Extract the (x, y) coordinate from the center of the cell holding the provided text.  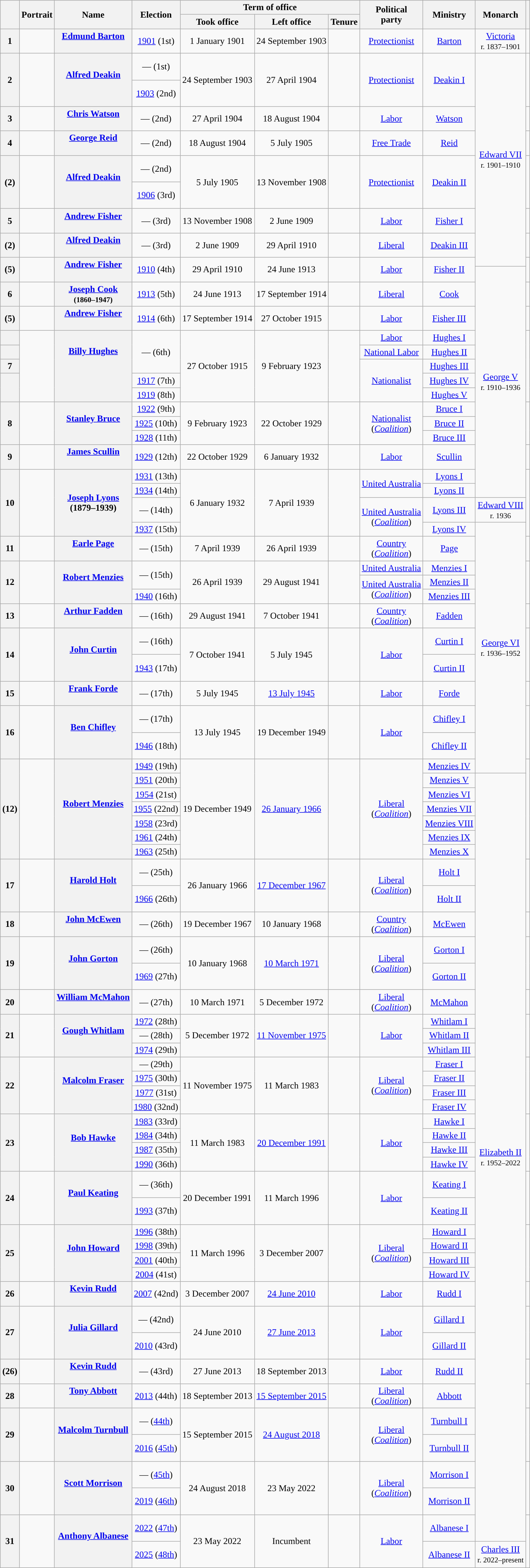
1931 (13th) (156, 476)
1 (10, 41)
Free Trade (392, 143)
22 (10, 1085)
Gillard II (449, 1346)
Gough Whitlam (93, 1036)
20 (10, 1002)
Charles IIIr. 2022–present (500, 1555)
Hughes II (449, 352)
4 (10, 143)
Turnbull II (449, 1448)
1949 (19th) (156, 766)
8 (10, 423)
James Scullin (93, 457)
Hawke IV (449, 1164)
5 (10, 220)
1996 (38th) (156, 1232)
Portrait (37, 15)
2001 (40th) (156, 1260)
Menzies II (449, 582)
Howard III (449, 1260)
Keating II (449, 1211)
Elizabeth IIr. 1952–2022 (500, 1157)
1975 (30th) (156, 1078)
Fadden (449, 616)
1917 (7th) (156, 381)
John Curtin (93, 655)
1987 (35th) (156, 1150)
— (6th) (156, 352)
Chris Watson (93, 118)
Earle Page (93, 548)
1998 (39th) (156, 1246)
1919 (8th) (156, 395)
19 December 1967 (217, 925)
Julia Gillard (93, 1333)
Fraser III (449, 1093)
2010 (43rd) (156, 1346)
1946 (18th) (156, 745)
Cook (449, 294)
1 January 1901 (217, 41)
Menzies VI (449, 794)
9 (10, 457)
Hawke III (449, 1150)
Tony Abbott (93, 1396)
— (14th) (156, 510)
Bob Hawke (93, 1142)
1963 (25th) (156, 851)
Whitlam I (449, 1021)
Curtin II (449, 668)
(12) (10, 809)
Incumbent (291, 1541)
National Labor (392, 352)
16 (10, 732)
Fisher II (449, 269)
1974 (29th) (156, 1050)
— (44th) (156, 1421)
— (28th) (156, 1036)
Turnbull I (449, 1421)
Nationalist (392, 381)
6 (10, 294)
Fraser I (449, 1064)
1958 (23rd) (156, 823)
Joseph Cook(1860–1947) (93, 294)
Malcolm Turnbull (93, 1435)
Lyons II (449, 490)
Bruce I (449, 409)
Menzies IX (449, 837)
1937 (15th) (156, 529)
George VIr. 1936–1952 (500, 648)
Politicalparty (392, 15)
Edmund Barton (93, 41)
24 (10, 1198)
Page (449, 548)
McMahon (449, 1002)
Edward VIIr. 1901–1910 (500, 160)
1914 (6th) (156, 319)
1972 (28th) (156, 1021)
Nationalist(Coalition) (392, 423)
Fraser IV (449, 1107)
William McMahon (93, 1002)
— (42nd) (156, 1319)
Joseph Lyons(1879–1939) (93, 502)
1943 (17th) (156, 668)
2022 (47th) (156, 1528)
Whitlam II (449, 1036)
Gillard I (449, 1319)
Monarch (500, 15)
2016 (45th) (156, 1448)
Hawke I (449, 1121)
2004 (41st) (156, 1274)
18 (10, 925)
Left office (291, 22)
7 (10, 366)
Hughes I (449, 338)
John Howard (93, 1253)
1993 (37th) (156, 1211)
Menzies I (449, 568)
1990 (36th) (156, 1164)
Reid (449, 143)
Albanese I (449, 1528)
1929 (12th) (156, 457)
2007 (42nd) (156, 1294)
1980 (32nd) (156, 1107)
— (29th) (156, 1064)
28 (10, 1396)
1910 (4th) (156, 269)
1913 (5th) (156, 294)
17 (10, 885)
Ben Chifley (93, 732)
Arthur Fadden (93, 616)
Bruce II (449, 423)
Hughes III (449, 366)
Ministry (449, 15)
1951 (20th) (156, 780)
10 (10, 502)
Paul Keating (93, 1198)
15 (10, 694)
Stanley Bruce (93, 423)
Gorton II (449, 976)
(26) (10, 1372)
1966 (26th) (156, 899)
19 (10, 963)
23 (10, 1142)
1969 (27th) (156, 976)
George Vr. 1910–1936 (500, 382)
Lyons I (449, 476)
Scott Morrison (93, 1488)
1955 (22nd) (156, 809)
2025 (48th) (156, 1555)
31 (10, 1541)
Hawke II (449, 1135)
Barton (449, 41)
Howard IV (449, 1274)
Term of office (270, 7)
1940 (16th) (156, 597)
Took office (217, 22)
Forde (449, 694)
Menzies VIII (449, 823)
George Reid (93, 143)
Harold Holt (93, 885)
Menzies VII (449, 809)
Holt II (449, 899)
Rudd I (449, 1294)
Morrison I (449, 1474)
John Gorton (93, 963)
1934 (14th) (156, 490)
Malcolm Fraser (93, 1085)
Fisher III (449, 319)
13 (10, 616)
Rudd II (449, 1372)
Election (156, 15)
— (43rd) (156, 1372)
1922 (9th) (156, 409)
Lyons III (449, 510)
1954 (21st) (156, 794)
Bruce III (449, 438)
1961 (24th) (156, 837)
Billy Hughes (93, 366)
Keating I (449, 1185)
1984 (34th) (156, 1135)
Anthony Albanese (93, 1541)
Tenure (344, 22)
John McEwen (93, 925)
Victoriar. 1837–1901 (500, 41)
Howard I (449, 1232)
Hughes IV (449, 381)
17 December 1967 (291, 885)
11 (10, 548)
Menzies V (449, 780)
Menzies X (449, 851)
Menzies III (449, 597)
Gorton I (449, 950)
1903 (2nd) (156, 93)
3 (10, 118)
Morrison II (449, 1501)
1925 (10th) (156, 423)
Hughes V (449, 395)
2 (10, 80)
Albanese II (449, 1555)
Howard II (449, 1246)
McEwen (449, 925)
1977 (31st) (156, 1093)
Lyons IV (449, 529)
2013 (44th) (156, 1396)
1901 (1st) (156, 41)
Fraser II (449, 1078)
Whitlam III (449, 1050)
21 (10, 1036)
25 (10, 1253)
12 (10, 582)
14 (10, 655)
1983 (33rd) (156, 1121)
Chifley II (449, 745)
Edward VIIIr. 1936 (500, 510)
— (45th) (156, 1474)
— (1st) (156, 67)
Deakin II (449, 182)
30 (10, 1488)
— (27th) (156, 1002)
Chifley I (449, 719)
Watson (449, 118)
1928 (11th) (156, 438)
Curtin I (449, 641)
2019 (46th) (156, 1501)
Deakin III (449, 245)
26 (10, 1294)
Fisher I (449, 220)
27 (10, 1333)
— (36th) (156, 1185)
1906 (3rd) (156, 195)
Scullin (449, 457)
Deakin I (449, 80)
— (25th) (156, 872)
Menzies IV (449, 766)
29 (10, 1435)
Holt I (449, 872)
Frank Forde (93, 694)
Abbott (449, 1396)
Name (93, 15)
